Extract the (x, y) coordinate from the center of the cell holding the provided text.  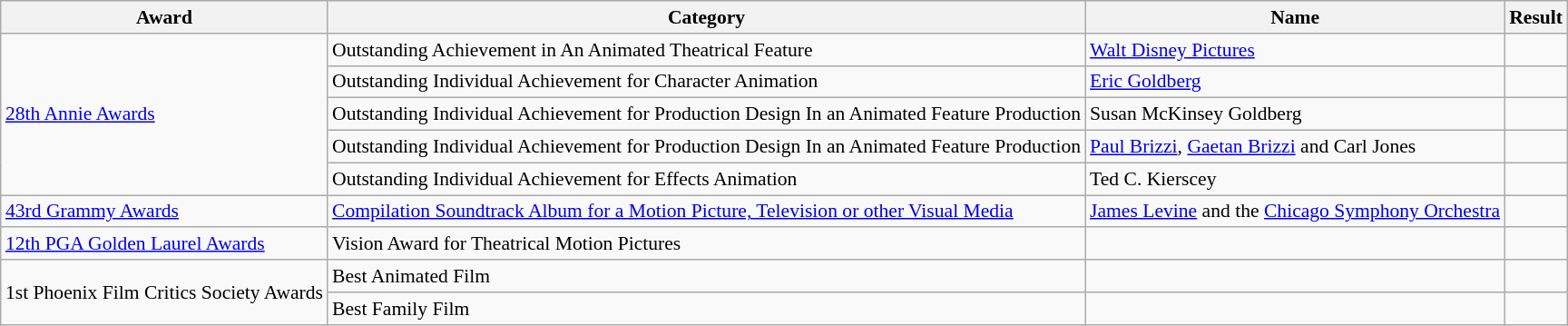
43rd Grammy Awards (164, 211)
James Levine and the Chicago Symphony Orchestra (1295, 211)
1st Phoenix Film Critics Society Awards (164, 292)
Best Family Film (706, 308)
28th Annie Awards (164, 114)
Vision Award for Theatrical Motion Pictures (706, 243)
Result (1535, 17)
Compilation Soundtrack Album for a Motion Picture, Television or other Visual Media (706, 211)
Best Animated Film (706, 276)
Award (164, 17)
Paul Brizzi, Gaetan Brizzi and Carl Jones (1295, 146)
Susan McKinsey Goldberg (1295, 114)
Ted C. Kierscey (1295, 179)
Outstanding Achievement in An Animated Theatrical Feature (706, 49)
Outstanding Individual Achievement for Effects Animation (706, 179)
12th PGA Golden Laurel Awards (164, 243)
Outstanding Individual Achievement for Character Animation (706, 82)
Eric Goldberg (1295, 82)
Walt Disney Pictures (1295, 49)
Category (706, 17)
Name (1295, 17)
